Identify which cell holds the provided text, then report its (x, y) central coordinate. 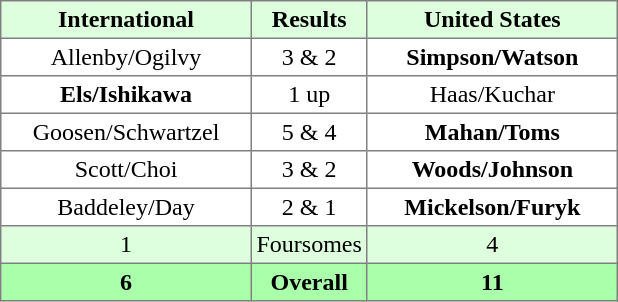
Allenby/Ogilvy (126, 57)
United States (492, 20)
International (126, 20)
Els/Ishikawa (126, 95)
Results (309, 20)
2 & 1 (309, 207)
1 up (309, 95)
5 & 4 (309, 132)
Goosen/Schwartzel (126, 132)
Mickelson/Furyk (492, 207)
Scott/Choi (126, 170)
Haas/Kuchar (492, 95)
1 (126, 245)
Mahan/Toms (492, 132)
Simpson/Watson (492, 57)
4 (492, 245)
Baddeley/Day (126, 207)
Overall (309, 282)
6 (126, 282)
Woods/Johnson (492, 170)
Foursomes (309, 245)
11 (492, 282)
